Scan for the cell matching the given text and deliver its [x, y] coordinate at center. 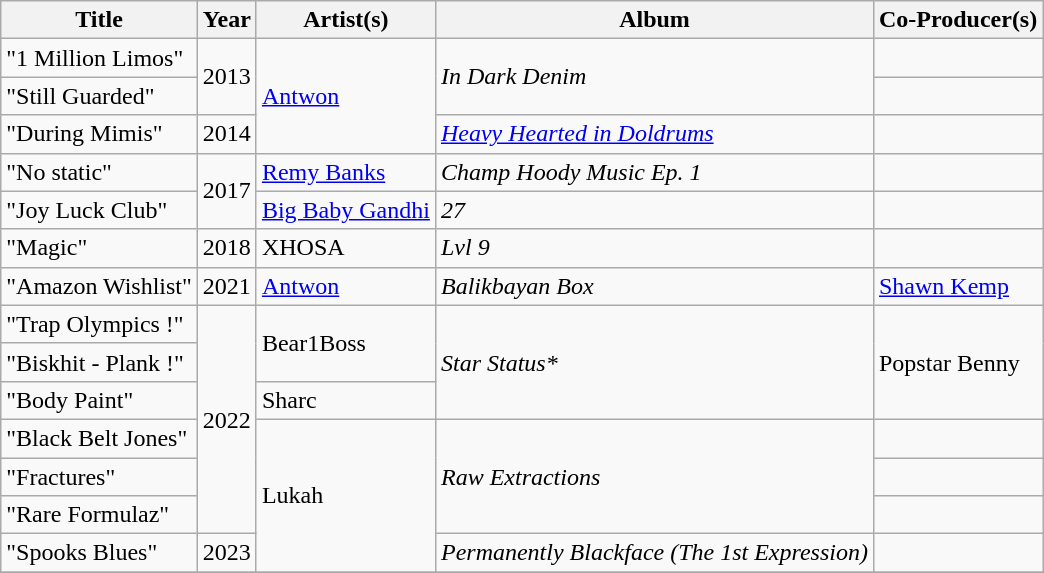
"Rare Formulaz" [100, 515]
"Black Belt Jones" [100, 438]
Raw Extractions [654, 476]
Lvl 9 [654, 248]
2018 [226, 248]
"Fractures" [100, 477]
Big Baby Gandhi [346, 210]
Balikbayan Box [654, 286]
"Spooks Blues" [100, 553]
Sharc [346, 400]
In Dark Denim [654, 77]
Lukah [346, 495]
"Still Guarded" [100, 96]
2021 [226, 286]
2014 [226, 134]
"During Mimis" [100, 134]
Remy Banks [346, 172]
27 [654, 210]
"No static" [100, 172]
"Body Paint" [100, 400]
"Trap Olympics !" [100, 324]
Title [100, 20]
"Magic" [100, 248]
Permanently Blackface (The 1st Expression) [654, 553]
2017 [226, 191]
2022 [226, 419]
"1 Million Limos" [100, 58]
2013 [226, 77]
Year [226, 20]
Co-Producer(s) [958, 20]
Album [654, 20]
"Amazon Wishlist" [100, 286]
2023 [226, 553]
Bear1Boss [346, 343]
Shawn Kemp [958, 286]
Artist(s) [346, 20]
"Biskhit - Plank !" [100, 362]
XHOSA [346, 248]
Heavy Hearted in Doldrums [654, 134]
Star Status* [654, 362]
Champ Hoody Music Ep. 1 [654, 172]
"Joy Luck Club" [100, 210]
Popstar Benny [958, 362]
